Extract the (X, Y) coordinate from the center of the cell holding the provided text.  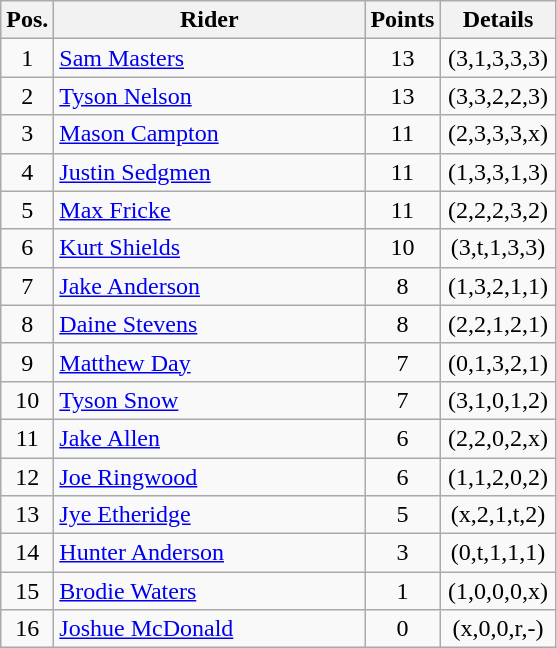
(3,t,1,3,3) (498, 248)
Matthew Day (210, 362)
Jake Anderson (210, 286)
Joshue McDonald (210, 629)
Details (498, 20)
(3,1,0,1,2) (498, 400)
Kurt Shields (210, 248)
(2,2,0,2,x) (498, 438)
0 (402, 629)
Brodie Waters (210, 591)
(2,2,2,3,2) (498, 210)
(1,0,0,0,x) (498, 591)
(1,1,2,0,2) (498, 477)
2 (28, 96)
(x,0,0,r,-) (498, 629)
(1,3,3,1,3) (498, 172)
(x,2,1,t,2) (498, 515)
9 (28, 362)
16 (28, 629)
(2,2,1,2,1) (498, 324)
Joe Ringwood (210, 477)
(1,3,2,1,1) (498, 286)
12 (28, 477)
Daine Stevens (210, 324)
Points (402, 20)
Pos. (28, 20)
(3,1,3,3,3) (498, 58)
(3,3,2,2,3) (498, 96)
Mason Campton (210, 134)
(0,1,3,2,1) (498, 362)
Jake Allen (210, 438)
15 (28, 591)
Jye Etheridge (210, 515)
Max Fricke (210, 210)
(2,3,3,3,x) (498, 134)
Tyson Nelson (210, 96)
4 (28, 172)
(0,t,1,1,1) (498, 553)
14 (28, 553)
Hunter Anderson (210, 553)
Sam Masters (210, 58)
Tyson Snow (210, 400)
Rider (210, 20)
Justin Sedgmen (210, 172)
